Return (x, y) of the center of cell containing provided text 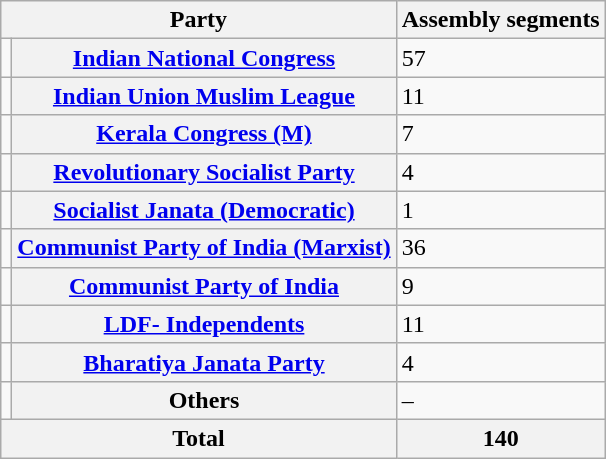
Party (198, 20)
7 (500, 134)
– (500, 400)
Total (198, 438)
Communist Party of India (Marxist) (204, 248)
Indian National Congress (204, 58)
LDF- Independents (204, 324)
140 (500, 438)
1 (500, 210)
Indian Union Muslim League (204, 96)
Kerala Congress (M) (204, 134)
Assembly segments (500, 20)
Bharatiya Janata Party (204, 362)
36 (500, 248)
Socialist Janata (Democratic) (204, 210)
Communist Party of India (204, 286)
9 (500, 286)
Others (204, 400)
57 (500, 58)
Revolutionary Socialist Party (204, 172)
